Extract the (x, y) coordinate from the center of the cell holding the provided text.  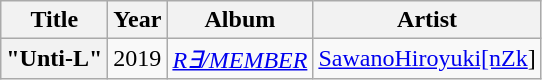
Album (240, 20)
Artist (427, 20)
"Unti-L" (54, 59)
2019 (138, 59)
Title (54, 20)
SawanoHiroyuki[nZk] (427, 59)
Year (138, 20)
R∃/MEMBER (240, 59)
